Capture the cell that displays the provided text and extract its (x, y) central coordinate. 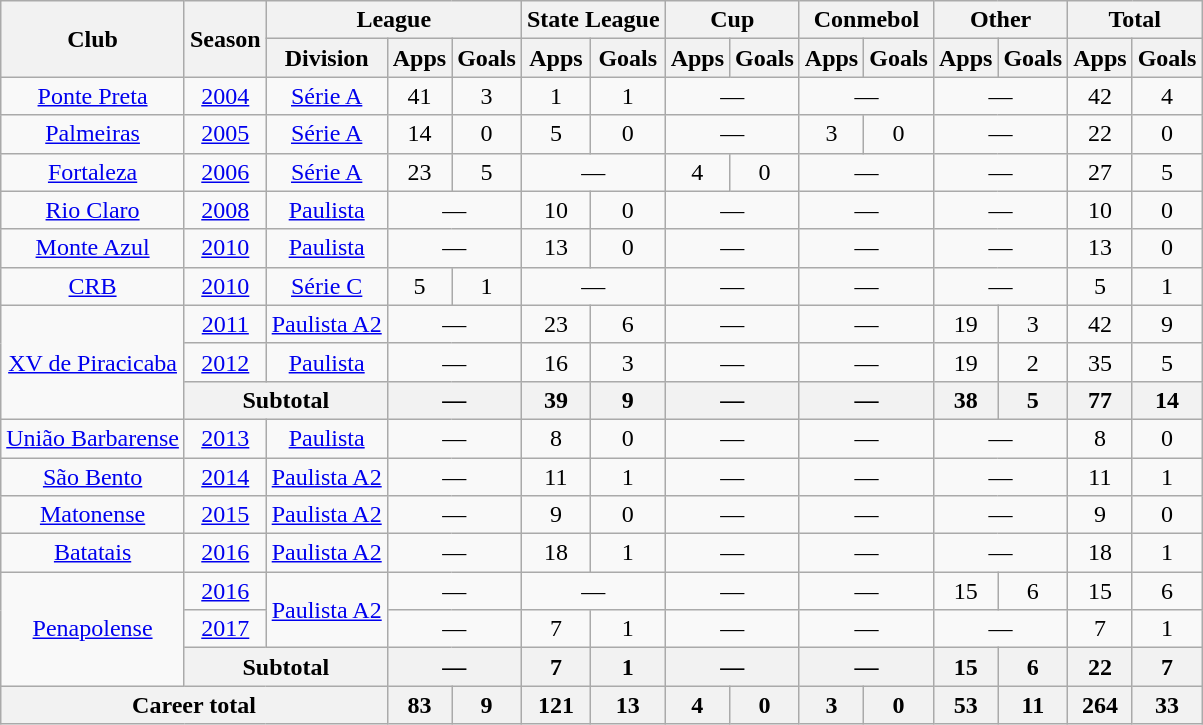
27 (1100, 172)
2013 (225, 438)
Fortaleza (93, 172)
Monte Azul (93, 248)
League (394, 20)
Matonense (93, 515)
16 (556, 362)
2015 (225, 515)
121 (556, 705)
União Barbarense (93, 438)
Série C (326, 286)
Club (93, 39)
Season (225, 39)
41 (419, 96)
Batatais (93, 553)
Conmebol (866, 20)
83 (419, 705)
2004 (225, 96)
Other (1000, 20)
38 (965, 400)
2017 (225, 629)
Total (1135, 20)
Palmeiras (93, 134)
2012 (225, 362)
2006 (225, 172)
São Bento (93, 477)
CRB (93, 286)
Rio Claro (93, 210)
XV de Piracicaba (93, 362)
2014 (225, 477)
2005 (225, 134)
Ponte Preta (93, 96)
Cup (732, 20)
264 (1100, 705)
Division (326, 58)
Career total (194, 705)
Penapolense (93, 629)
2011 (225, 324)
2008 (225, 210)
77 (1100, 400)
53 (965, 705)
2 (1033, 362)
39 (556, 400)
33 (1167, 705)
State League (593, 20)
35 (1100, 362)
